Output the [x, y] coordinate of the center of the cell containing the given text.  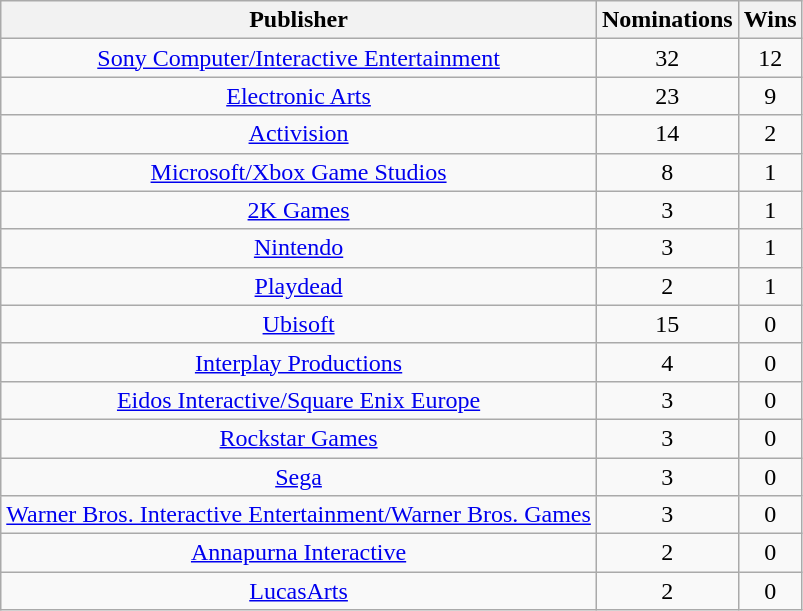
Publisher [299, 20]
14 [667, 134]
12 [770, 58]
Warner Bros. Interactive Entertainment/Warner Bros. Games [299, 515]
Sony Computer/Interactive Entertainment [299, 58]
Microsoft/Xbox Game Studios [299, 172]
8 [667, 172]
23 [667, 96]
Wins [770, 20]
Activision [299, 134]
Playdead [299, 286]
Nominations [667, 20]
Annapurna Interactive [299, 553]
9 [770, 96]
Ubisoft [299, 324]
15 [667, 324]
Electronic Arts [299, 96]
Rockstar Games [299, 438]
Eidos Interactive/Square Enix Europe [299, 400]
2K Games [299, 210]
Sega [299, 477]
Nintendo [299, 248]
Interplay Productions [299, 362]
32 [667, 58]
4 [667, 362]
LucasArts [299, 591]
